Determine the (x, y) coordinate at the center of the cell enclosing the given text.  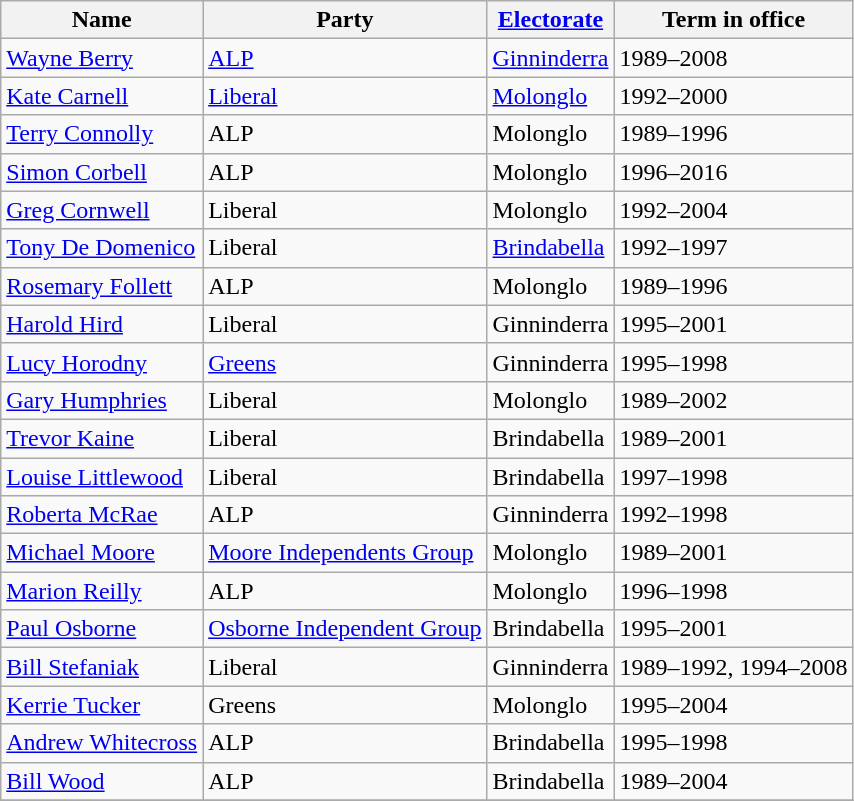
Wayne Berry (102, 58)
Kate Carnell (102, 96)
Lucy Horodny (102, 362)
1992–1997 (734, 248)
1989–2008 (734, 58)
1989–2004 (734, 781)
Bill Wood (102, 781)
Name (102, 20)
1989–1992, 1994–2008 (734, 667)
Marion Reilly (102, 591)
Moore Independents Group (345, 553)
Andrew Whitecross (102, 743)
Osborne Independent Group (345, 629)
Party (345, 20)
Kerrie Tucker (102, 705)
Gary Humphries (102, 400)
Michael Moore (102, 553)
Terry Connolly (102, 134)
Term in office (734, 20)
Rosemary Follett (102, 286)
Simon Corbell (102, 172)
1995–2004 (734, 705)
1992–2004 (734, 210)
1989–2002 (734, 400)
Louise Littlewood (102, 477)
Greg Cornwell (102, 210)
Tony De Domenico (102, 248)
1992–2000 (734, 96)
Bill Stefaniak (102, 667)
Harold Hird (102, 324)
1996–1998 (734, 591)
1997–1998 (734, 477)
1992–1998 (734, 515)
Trevor Kaine (102, 438)
Electorate (550, 20)
Paul Osborne (102, 629)
Roberta McRae (102, 515)
1996–2016 (734, 172)
